Identify which cell holds the provided text, then report its (x, y) central coordinate. 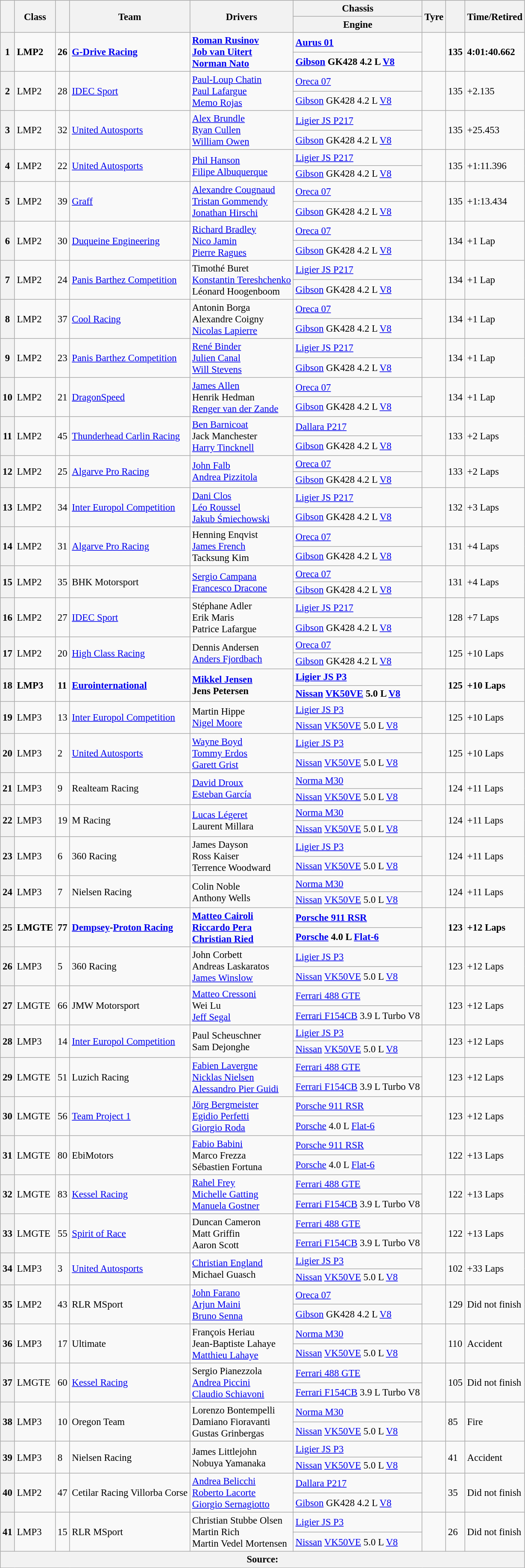
Ben Barnicoat Jack Manchester Harry Tincknell (241, 436)
12 (8, 471)
Martin Hippe Nigel Moore (241, 717)
John Corbett Andreas Laskaratos James Winslow (241, 966)
Lorenzo Bontempelli Damiano Fioravanti Gustas Grinbergas (241, 1422)
Aurus 01 (358, 42)
47 (62, 1493)
Oregon Team (130, 1422)
+2.135 (495, 91)
36 (8, 1343)
+33 Laps (495, 1269)
Jörg Bergmeister Egidio Perfetti Giorgio Roda (241, 1116)
DragonSpeed (130, 397)
55 (62, 1233)
16 (8, 618)
David Droux Esteban García (241, 789)
Thunderhead Carlin Racing (130, 436)
JMW Motorsport (130, 1006)
+25.453 (495, 130)
James Allen Henrik Hedman Renger van der Zande (241, 397)
Sergio Campana Francesco Dracone (241, 582)
EbiMotors (130, 1155)
Drivers (241, 16)
Paul-Loup Chatin Paul Lafargue Memo Rojas (241, 91)
29 (8, 1077)
Matteo Cressoni Wei Lu Jeff Segal (241, 1006)
4:01:40.662 (495, 52)
Dennis Andersen Anders Fjordbach (241, 653)
Sergio Pianezzola Andrea Piccini Claudio Schiavoni (241, 1383)
Cool Racing (130, 319)
Duqueine Engineering (130, 241)
128 (455, 618)
38 (8, 1422)
Stéphane Adler Erik Maris Patrice Lafargue (241, 618)
Dani Clos Léo Roussel Jakub Śmiechowski (241, 507)
Team (130, 16)
Christian Stubbe Olsen Martin Rich Martin Vedel Mortensen (241, 1532)
Ultimate (130, 1343)
Chassis (358, 9)
François Heriau Jean-Baptiste Lahaye Matthieu Lahaye (241, 1343)
+1:13.434 (495, 201)
Fabio Babini Marco Frezza Sébastien Fortuna (241, 1155)
BHK Motorsport (130, 582)
Wayne Boyd Tommy Erdos Garett Grist (241, 753)
Engine (358, 25)
Time/Retired (495, 16)
102 (455, 1269)
Team Project 1 (130, 1116)
33 (8, 1233)
110 (455, 1343)
Colin Noble Anthony Wells (241, 892)
Luzich Racing (130, 1077)
High Class Racing (130, 653)
Graff (130, 201)
Alexandre Cougnaud Tristan Gommendy Jonathan Hirschi (241, 201)
Cetilar Racing Villorba Corse (130, 1493)
Source: (263, 1560)
Spirit of Race (130, 1233)
85 (455, 1422)
Realteam Racing (130, 789)
Tyre (434, 16)
Dempsey-Proton Racing (130, 928)
M Racing (130, 820)
56 (62, 1116)
Class (35, 16)
John Farano Arjun Maini Bruno Senna (241, 1305)
René Binder Julien Canal Will Stevens (241, 358)
Matteo Cairoli Riccardo Pera Christian Ried (241, 928)
Rahel Frey Michelle Gatting Manuela Gostner (241, 1194)
18 (8, 686)
1 (8, 52)
105 (455, 1383)
Antonin Borga Alexandre Coigny Nicolas Lapierre (241, 319)
Phil Hanson Filipe Albuquerque (241, 166)
+3 Laps (495, 507)
Roman Rusinov Job van Uitert Norman Nato (241, 52)
+7 Laps (495, 618)
45 (62, 436)
77 (62, 928)
Timothé Buret Konstantin Tereshchenko Léonard Hoogenboom (241, 280)
Richard Bradley Nico Jamin Pierre Ragues (241, 241)
Paul Scheuschner Sam Dejonghe (241, 1042)
66 (62, 1006)
Christian England Michael Guasch (241, 1269)
60 (62, 1383)
Duncan Cameron Matt Griffin Aaron Scott (241, 1233)
43 (62, 1305)
Mikkel Jensen Jens Petersen (241, 686)
40 (8, 1493)
Henning Enqvist James French Tacksung Kim (241, 546)
80 (62, 1155)
51 (62, 1077)
Andrea Belicchi Roberto Lacorte Giorgio Sernagiotto (241, 1493)
Fire (495, 1422)
James Dayson Ross Kaiser Terrence Woodward (241, 856)
4 (8, 166)
Alex Brundle Ryan Cullen William Owen (241, 130)
83 (62, 1194)
James Littlejohn Nobuya Yamanaka (241, 1457)
John Falb Andrea Pizzitola (241, 471)
+1:11.396 (495, 166)
G-Drive Racing (130, 52)
Lucas Légeret Laurent Millara (241, 820)
132 (455, 507)
129 (455, 1305)
Eurointernational (130, 686)
Fabien Lavergne Nicklas Nielsen Alessandro Pier Guidi (241, 1077)
